Capture the cell that displays the provided text and extract its (X, Y) central coordinate. 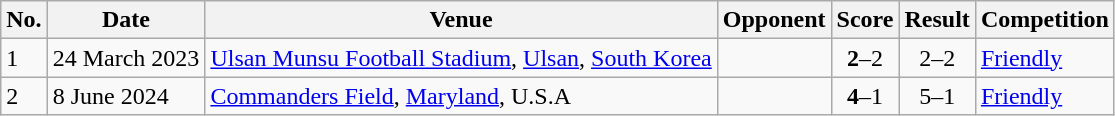
Date (126, 20)
4–1 (865, 96)
Opponent (774, 20)
1 (24, 58)
Result (937, 20)
Commanders Field, Maryland, U.S.A (461, 96)
2 (24, 96)
Competition (1044, 20)
5–1 (937, 96)
Venue (461, 20)
Ulsan Munsu Football Stadium, Ulsan, South Korea (461, 58)
8 June 2024 (126, 96)
24 March 2023 (126, 58)
Score (865, 20)
No. (24, 20)
